Detect which cell encompasses the target text, then output its [x, y] center coordinate. 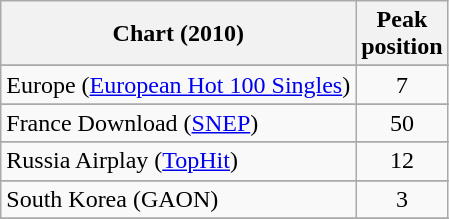
Europe (European Hot 100 Singles) [178, 85]
3 [402, 199]
France Download (SNEP) [178, 123]
50 [402, 123]
South Korea (GAON) [178, 199]
Russia Airplay (TopHit) [178, 161]
7 [402, 85]
12 [402, 161]
Chart (2010) [178, 34]
Peakposition [402, 34]
